Return the (x, y) coordinate for the center point of the cell that contains the specified text.  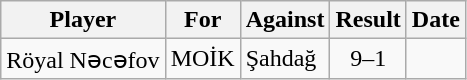
Against (285, 20)
Player (83, 20)
Şahdağ (285, 59)
MOİK (202, 59)
9–1 (368, 59)
Result (368, 20)
Date (436, 20)
Röyal Nəcəfov (83, 59)
For (202, 20)
